Determine the (X, Y) coordinate at the center of the cell enclosing the given text.  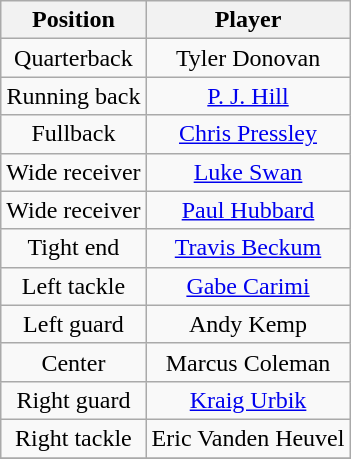
Tight end (74, 248)
Right guard (74, 400)
Quarterback (74, 58)
Left tackle (74, 286)
Paul Hubbard (248, 210)
Right tackle (74, 438)
Chris Pressley (248, 134)
Fullback (74, 134)
Position (74, 20)
Left guard (74, 324)
Eric Vanden Heuvel (248, 438)
Marcus Coleman (248, 362)
Gabe Carimi (248, 286)
Center (74, 362)
Kraig Urbik (248, 400)
Travis Beckum (248, 248)
Luke Swan (248, 172)
Running back (74, 96)
Andy Kemp (248, 324)
P. J. Hill (248, 96)
Tyler Donovan (248, 58)
Player (248, 20)
